From the cell containing the given text, extract its center point as (X, Y) coordinate. 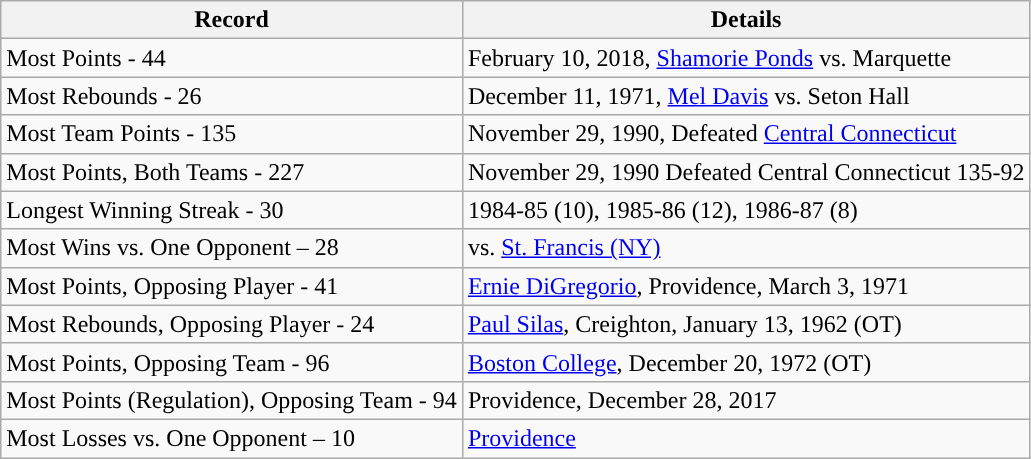
Most Points, Opposing Team - 96 (232, 362)
Providence, December 28, 2017 (746, 400)
November 29, 1990 Defeated Central Connecticut 135-92 (746, 172)
Ernie DiGregorio, Providence, March 3, 1971 (746, 286)
Details (746, 20)
December 11, 1971, Mel Davis vs. Seton Hall (746, 96)
Most Team Points - 135 (232, 134)
1984-85 (10), 1985-86 (12), 1986-87 (8) (746, 210)
Most Rebounds - 26 (232, 96)
Most Wins vs. One Opponent – 28 (232, 248)
Record (232, 20)
vs. St. Francis (NY) (746, 248)
Most Points, Opposing Player - 41 (232, 286)
Paul Silas, Creighton, January 13, 1962 (OT) (746, 324)
February 10, 2018, Shamorie Ponds vs. Marquette (746, 58)
Most Points, Both Teams - 227 (232, 172)
Most Points (Regulation), Opposing Team - 94 (232, 400)
Providence (746, 438)
Most Rebounds, Opposing Player - 24 (232, 324)
Longest Winning Streak - 30 (232, 210)
Most Points - 44 (232, 58)
Most Losses vs. One Opponent – 10 (232, 438)
Boston College, December 20, 1972 (OT) (746, 362)
November 29, 1990, Defeated Central Connecticut (746, 134)
